Locate the cell with the specified text and output its [x, y] center coordinate. 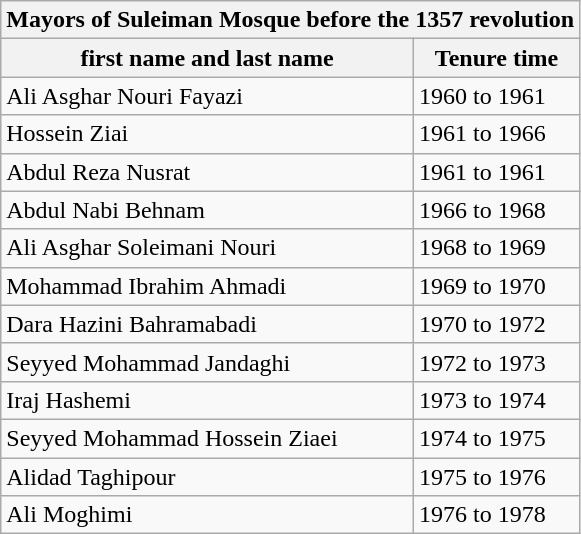
1973 to 1974 [496, 400]
1976 to 1978 [496, 515]
first name and last name [208, 58]
1961 to 1966 [496, 134]
Ali Moghimi [208, 515]
Abdul Nabi Behnam [208, 210]
1972 to 1973 [496, 362]
1968 to 1969 [496, 248]
1969 to 1970 [496, 286]
Alidad Taghipour [208, 477]
1966 to 1968 [496, 210]
1961 to 1961 [496, 172]
1960 to 1961 [496, 96]
1975 to 1976 [496, 477]
Seyyed Mohammad Jandaghi [208, 362]
Seyyed Mohammad Hossein Ziaei [208, 438]
Tenure time [496, 58]
Hossein Ziai [208, 134]
Mohammad Ibrahim Ahmadi [208, 286]
Dara Hazini Bahramabadi [208, 324]
1974 to 1975 [496, 438]
Ali Asghar Soleimani Nouri [208, 248]
1970 to 1972 [496, 324]
Iraj Hashemi [208, 400]
Mayors of Suleiman Mosque before the 1357 revolution [290, 20]
Abdul Reza Nusrat [208, 172]
Ali Asghar Nouri Fayazi [208, 96]
